Scan for the cell matching the given text and deliver its [x, y] coordinate at center. 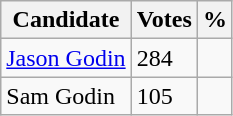
% [214, 20]
Sam Godin [66, 96]
Jason Godin [66, 58]
Candidate [66, 20]
284 [164, 58]
105 [164, 96]
Votes [164, 20]
